Pinpoint the cell where the given text exists, returning its (X, Y) midpoint coordinate. 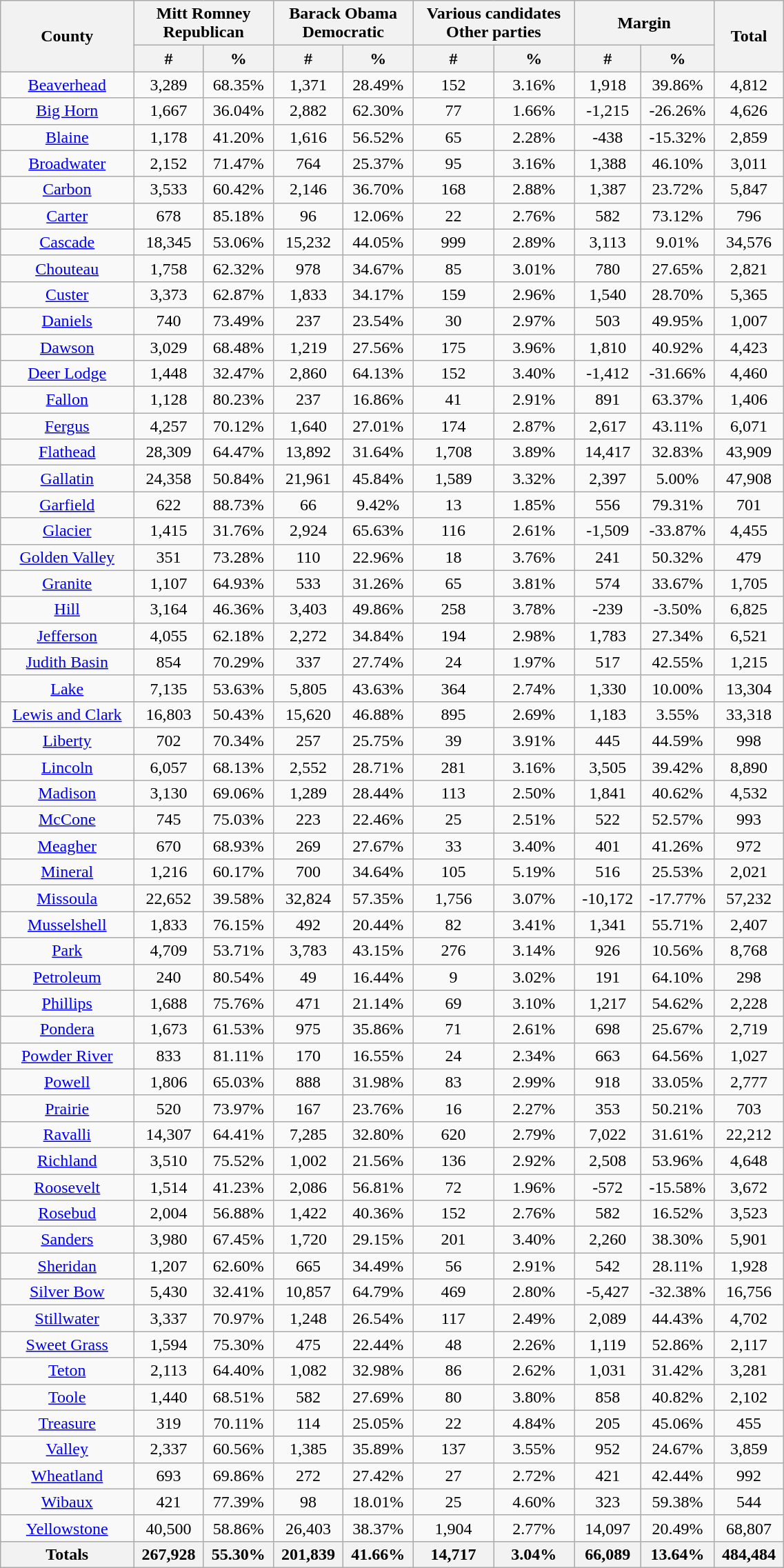
3.96% (534, 347)
83 (454, 1082)
780 (608, 268)
4,532 (749, 794)
Ravalli (68, 1134)
31.61% (678, 1134)
116 (454, 531)
16.86% (378, 400)
2,021 (749, 872)
3.14% (534, 951)
24,358 (168, 479)
Madison (68, 794)
88.73% (239, 505)
60.17% (239, 872)
353 (608, 1108)
16,756 (749, 1292)
47,908 (749, 479)
2,508 (608, 1160)
34.49% (378, 1266)
18.01% (378, 1502)
38.30% (678, 1240)
20.49% (678, 1528)
522 (608, 820)
918 (608, 1082)
2.96% (534, 294)
57,232 (749, 898)
27.34% (678, 636)
469 (454, 1292)
16.52% (678, 1214)
1,217 (608, 1003)
2.77% (534, 1528)
-26.26% (678, 111)
49.95% (678, 321)
27.56% (378, 347)
49.86% (378, 610)
34.84% (378, 636)
1,330 (608, 688)
Missoula (68, 898)
-15.58% (678, 1187)
33 (454, 846)
12.06% (378, 216)
1,031 (608, 1371)
276 (454, 951)
64.47% (239, 452)
1,806 (168, 1082)
3,281 (749, 1371)
114 (308, 1423)
16.55% (378, 1056)
13.64% (678, 1554)
240 (168, 977)
168 (454, 190)
2.98% (534, 636)
25.05% (378, 1423)
1,002 (308, 1160)
678 (168, 216)
41.20% (239, 137)
2,086 (308, 1187)
McCone (68, 820)
1,708 (454, 452)
Various candidatesOther parties (494, 23)
46.10% (678, 163)
Wibaux (68, 1502)
3.91% (534, 741)
-438 (608, 137)
272 (308, 1476)
3,523 (749, 1214)
27.69% (378, 1397)
44.43% (678, 1318)
3,403 (308, 610)
998 (749, 741)
479 (749, 557)
67.45% (239, 1240)
1.66% (534, 111)
28.49% (378, 85)
7,022 (608, 1134)
Musselshell (68, 925)
1,514 (168, 1187)
2,102 (749, 1397)
Prairie (68, 1108)
43.15% (378, 951)
28.71% (378, 767)
Blaine (68, 137)
33.05% (678, 1082)
952 (608, 1449)
542 (608, 1266)
702 (168, 741)
298 (749, 977)
258 (454, 610)
50.21% (678, 1108)
4,460 (749, 374)
1,216 (168, 872)
80.54% (239, 977)
1,928 (749, 1266)
2.28% (534, 137)
4.60% (534, 1502)
Petroleum (68, 977)
2.74% (534, 688)
1,810 (608, 347)
Silver Bow (68, 1292)
41 (454, 400)
Fallon (68, 400)
Dawson (68, 347)
28.70% (678, 294)
1,371 (308, 85)
34.17% (378, 294)
Lewis and Clark (68, 714)
2,260 (608, 1240)
3.80% (534, 1397)
Carter (68, 216)
1,422 (308, 1214)
2.69% (534, 714)
3.02% (534, 977)
5,365 (749, 294)
29.15% (378, 1240)
401 (608, 846)
2.62% (534, 1371)
4.84% (534, 1423)
3,029 (168, 347)
544 (749, 1502)
1,341 (608, 925)
2.92% (534, 1160)
205 (608, 1423)
Daniels (68, 321)
68.48% (239, 347)
1,128 (168, 400)
1,589 (454, 479)
Deer Lodge (68, 374)
50.84% (239, 479)
9 (454, 977)
85.18% (239, 216)
517 (608, 662)
2,113 (168, 1371)
1,540 (608, 294)
32.83% (678, 452)
59.38% (678, 1502)
23.72% (678, 190)
-1,412 (608, 374)
77.39% (239, 1502)
85 (454, 268)
1,007 (749, 321)
40,500 (168, 1528)
Phillips (68, 1003)
34.64% (378, 872)
740 (168, 321)
1,918 (608, 85)
167 (308, 1108)
137 (454, 1449)
2,617 (608, 426)
7,285 (308, 1134)
52.86% (678, 1345)
201,839 (308, 1554)
Richland (68, 1160)
32.41% (239, 1292)
267,928 (168, 1554)
Treasure (68, 1423)
992 (749, 1476)
50.43% (239, 714)
98 (308, 1502)
23.54% (378, 321)
972 (749, 846)
39 (454, 741)
1,219 (308, 347)
Stillwater (68, 1318)
20.44% (378, 925)
Yellowstone (68, 1528)
75.30% (239, 1345)
Lake (68, 688)
574 (608, 583)
516 (608, 872)
Rosebud (68, 1214)
4,257 (168, 426)
39.42% (678, 767)
2.34% (534, 1056)
49 (308, 977)
698 (608, 1029)
68.13% (239, 767)
1,594 (168, 1345)
31.98% (378, 1082)
895 (454, 714)
27.42% (378, 1476)
3,859 (749, 1449)
1,082 (308, 1371)
241 (608, 557)
6,825 (749, 610)
323 (608, 1502)
25.75% (378, 741)
1,616 (308, 137)
5,847 (749, 190)
62.87% (239, 294)
28,309 (168, 452)
9.42% (378, 505)
6,521 (749, 636)
31.64% (378, 452)
36.70% (378, 190)
3.41% (534, 925)
Valley (68, 1449)
58.86% (239, 1528)
281 (454, 767)
445 (608, 741)
700 (308, 872)
1,207 (168, 1266)
44.59% (678, 741)
833 (168, 1056)
55.71% (678, 925)
2.79% (534, 1134)
62.18% (239, 636)
64.56% (678, 1056)
60.56% (239, 1449)
1,388 (608, 163)
2.88% (534, 190)
2,146 (308, 190)
105 (454, 872)
Judith Basin (68, 662)
25.53% (678, 872)
52.57% (678, 820)
76.15% (239, 925)
46.88% (378, 714)
Powder River (68, 1056)
1,783 (608, 636)
1,756 (454, 898)
4,423 (749, 347)
21,961 (308, 479)
2.27% (534, 1108)
620 (454, 1134)
3,289 (168, 85)
1,183 (608, 714)
170 (308, 1056)
64.40% (239, 1371)
68.51% (239, 1397)
70.11% (239, 1423)
471 (308, 1003)
44.05% (378, 242)
978 (308, 268)
858 (608, 1397)
57.35% (378, 898)
Hill (68, 610)
2,924 (308, 531)
35.89% (378, 1449)
25.37% (378, 163)
Liberty (68, 741)
-17.77% (678, 898)
56 (454, 1266)
77 (454, 111)
Broadwater (68, 163)
Beaverhead (68, 85)
622 (168, 505)
22.96% (378, 557)
201 (454, 1240)
38.37% (378, 1528)
71.47% (239, 163)
41.26% (678, 846)
54.62% (678, 1003)
25.67% (678, 1029)
2.80% (534, 1292)
503 (608, 321)
69.06% (239, 794)
14,417 (608, 452)
3.10% (534, 1003)
257 (308, 741)
72 (454, 1187)
39.86% (678, 85)
1,705 (749, 583)
2,882 (308, 111)
70.29% (239, 662)
1,385 (308, 1449)
48 (454, 1345)
-572 (608, 1187)
533 (308, 583)
Barack ObamaDemocratic (343, 23)
27 (454, 1476)
2.51% (534, 820)
28.11% (678, 1266)
1,448 (168, 374)
4,455 (749, 531)
28.44% (378, 794)
10,857 (308, 1292)
34,576 (749, 242)
3.89% (534, 452)
1,119 (608, 1345)
27.67% (378, 846)
70.97% (239, 1318)
3.81% (534, 583)
64.13% (378, 374)
27.01% (378, 426)
14,097 (608, 1528)
6,071 (749, 426)
3,337 (168, 1318)
-5,427 (608, 1292)
1,107 (168, 583)
Teton (68, 1371)
64.93% (239, 583)
Granite (68, 583)
73.28% (239, 557)
2,117 (749, 1345)
86 (454, 1371)
693 (168, 1476)
63.37% (678, 400)
32.47% (239, 374)
3,672 (749, 1187)
891 (608, 400)
975 (308, 1029)
81.11% (239, 1056)
796 (749, 216)
191 (608, 977)
Powell (68, 1082)
2,821 (749, 268)
3,980 (168, 1240)
Gallatin (68, 479)
21.56% (378, 1160)
1.85% (534, 505)
40.62% (678, 794)
2,777 (749, 1082)
62.30% (378, 111)
22,212 (749, 1134)
56.81% (378, 1187)
Chouteau (68, 268)
1,758 (168, 268)
364 (454, 688)
15,232 (308, 242)
2,004 (168, 1214)
-1,509 (608, 531)
31.42% (678, 1371)
10.56% (678, 951)
69.86% (239, 1476)
4,648 (749, 1160)
73.12% (678, 216)
2,089 (608, 1318)
-31.66% (678, 374)
2.97% (534, 321)
4,626 (749, 111)
1,720 (308, 1240)
34.67% (378, 268)
Mineral (68, 872)
60.42% (239, 190)
3.32% (534, 479)
18 (454, 557)
14,717 (454, 1554)
73.49% (239, 321)
42.44% (678, 1476)
27.74% (378, 662)
43,909 (749, 452)
5.00% (678, 479)
5,901 (749, 1240)
42.55% (678, 662)
670 (168, 846)
1,248 (308, 1318)
14,307 (168, 1134)
6,057 (168, 767)
4,702 (749, 1318)
4,709 (168, 951)
80.23% (239, 400)
159 (454, 294)
2.50% (534, 794)
1,215 (749, 662)
Flathead (68, 452)
33.67% (678, 583)
Fergus (68, 426)
Jefferson (68, 636)
16.44% (378, 977)
31.26% (378, 583)
1,415 (168, 531)
41.66% (378, 1554)
1,027 (749, 1056)
-32.38% (678, 1292)
45.84% (378, 479)
Totals (68, 1554)
4,812 (749, 85)
53.63% (239, 688)
351 (168, 557)
703 (749, 1108)
64.79% (378, 1292)
Cascade (68, 242)
46.36% (239, 610)
3,533 (168, 190)
319 (168, 1423)
2.99% (534, 1082)
Margin (644, 23)
64.10% (678, 977)
82 (454, 925)
113 (454, 794)
45.06% (678, 1423)
3,130 (168, 794)
888 (308, 1082)
Glacier (68, 531)
Sanders (68, 1240)
999 (454, 242)
71 (454, 1029)
43.63% (378, 688)
32,824 (308, 898)
1,904 (454, 1528)
2,397 (608, 479)
40.92% (678, 347)
68.93% (239, 846)
36.04% (239, 111)
Garfield (68, 505)
75.03% (239, 820)
Carbon (68, 190)
926 (608, 951)
26,403 (308, 1528)
35.86% (378, 1029)
2,407 (749, 925)
7,135 (168, 688)
31.76% (239, 531)
2.89% (534, 242)
1.97% (534, 662)
Meagher (68, 846)
50.32% (678, 557)
174 (454, 426)
75.76% (239, 1003)
455 (749, 1423)
663 (608, 1056)
40.82% (678, 1397)
2,337 (168, 1449)
3.07% (534, 898)
Pondera (68, 1029)
3,783 (308, 951)
9.01% (678, 242)
-33.87% (678, 531)
1,673 (168, 1029)
Sheridan (68, 1266)
21.14% (378, 1003)
61.53% (239, 1029)
1,440 (168, 1397)
745 (168, 820)
Big Horn (68, 111)
-10,172 (608, 898)
22.46% (378, 820)
1,640 (308, 426)
Roosevelt (68, 1187)
80 (454, 1397)
3.01% (534, 268)
223 (308, 820)
24.67% (678, 1449)
-15.32% (678, 137)
18,345 (168, 242)
22.44% (378, 1345)
68,807 (749, 1528)
764 (308, 163)
2.87% (534, 426)
Mitt RomneyRepublican (204, 23)
40.36% (378, 1214)
-3.50% (678, 610)
5.19% (534, 872)
1,289 (308, 794)
27.65% (678, 268)
475 (308, 1345)
2.26% (534, 1345)
1,667 (168, 111)
32.80% (378, 1134)
854 (168, 662)
2,272 (308, 636)
68.35% (239, 85)
22,652 (168, 898)
Sweet Grass (68, 1345)
43.11% (678, 426)
16,803 (168, 714)
95 (454, 163)
110 (308, 557)
Lincoln (68, 767)
13,892 (308, 452)
96 (308, 216)
32.98% (378, 1371)
492 (308, 925)
79.31% (678, 505)
65.03% (239, 1082)
Park (68, 951)
175 (454, 347)
269 (308, 846)
5,430 (168, 1292)
3.78% (534, 610)
2,859 (749, 137)
2.49% (534, 1318)
33,318 (749, 714)
30 (454, 321)
70.34% (239, 741)
26.54% (378, 1318)
County (68, 36)
484,484 (749, 1554)
64.41% (239, 1134)
3,011 (749, 163)
1,841 (608, 794)
53.96% (678, 1160)
69 (454, 1003)
73.97% (239, 1108)
15,620 (308, 714)
1.96% (534, 1187)
136 (454, 1160)
-239 (608, 610)
5,805 (308, 688)
56.88% (239, 1214)
117 (454, 1318)
8,890 (749, 767)
75.52% (239, 1160)
Custer (68, 294)
Toole (68, 1397)
70.12% (239, 426)
10.00% (678, 688)
66,089 (608, 1554)
3.76% (534, 557)
56.52% (378, 137)
993 (749, 820)
62.32% (239, 268)
53.71% (239, 951)
41.23% (239, 1187)
3,505 (608, 767)
701 (749, 505)
16 (454, 1108)
Total (749, 36)
62.60% (239, 1266)
3,113 (608, 242)
13 (454, 505)
3.04% (534, 1554)
194 (454, 636)
39.58% (239, 898)
Golden Valley (68, 557)
2,719 (749, 1029)
55.30% (239, 1554)
3,164 (168, 610)
2,552 (308, 767)
337 (308, 662)
2.72% (534, 1476)
2,860 (308, 374)
Wheatland (68, 1476)
-1,215 (608, 111)
1,406 (749, 400)
520 (168, 1108)
556 (608, 505)
13,304 (749, 688)
65.63% (378, 531)
1,688 (168, 1003)
3,373 (168, 294)
8,768 (749, 951)
23.76% (378, 1108)
1,178 (168, 137)
2,228 (749, 1003)
3,510 (168, 1160)
53.06% (239, 242)
66 (308, 505)
1,387 (608, 190)
665 (308, 1266)
4,055 (168, 636)
2,152 (168, 163)
